Pinpoint the cell where the given text exists, returning its (X, Y) midpoint coordinate. 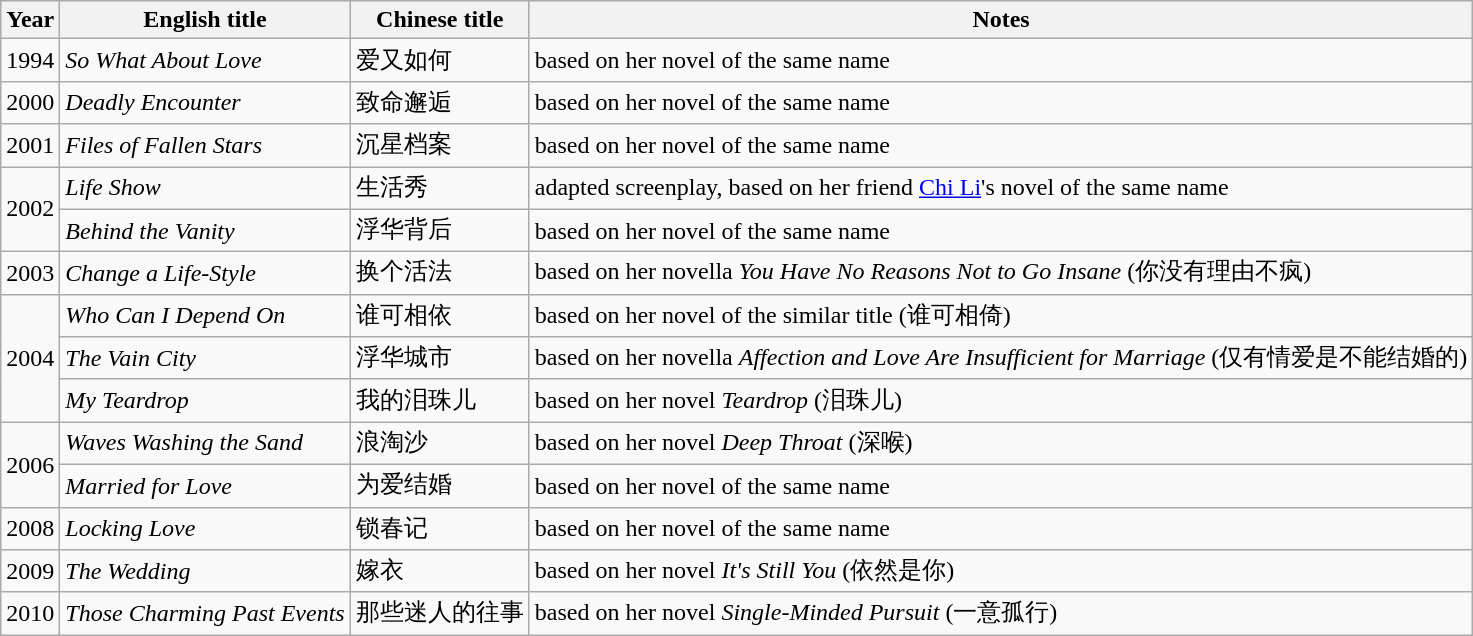
Waves Washing the Sand (205, 444)
based on her novella You Have No Reasons Not to Go Insane (你没有理由不疯) (1001, 274)
Files of Fallen Stars (205, 146)
浮华城市 (440, 358)
Locking Love (205, 528)
2006 (30, 464)
Married for Love (205, 486)
爱又如何 (440, 60)
Those Charming Past Events (205, 614)
为爱结婚 (440, 486)
2003 (30, 274)
Change a Life-Style (205, 274)
Chinese title (440, 20)
1994 (30, 60)
The Wedding (205, 572)
So What About Love (205, 60)
生活秀 (440, 188)
致命邂逅 (440, 102)
adapted screenplay, based on her friend Chi Li's novel of the same name (1001, 188)
based on her novel It's Still You (依然是你) (1001, 572)
2004 (30, 358)
Notes (1001, 20)
The Vain City (205, 358)
Deadly Encounter (205, 102)
My Teardrop (205, 400)
我的泪珠儿 (440, 400)
Who Can I Depend On (205, 316)
换个活法 (440, 274)
浮华背后 (440, 230)
2001 (30, 146)
浪淘沙 (440, 444)
Behind the Vanity (205, 230)
谁可相依 (440, 316)
based on her novel Single-Minded Pursuit (一意孤行) (1001, 614)
based on her novel Deep Throat (深喉) (1001, 444)
嫁衣 (440, 572)
based on her novel of the similar title (谁可相倚) (1001, 316)
Year (30, 20)
那些迷人的往事 (440, 614)
based on her novel Teardrop (泪珠儿) (1001, 400)
English title (205, 20)
锁春记 (440, 528)
2009 (30, 572)
Life Show (205, 188)
沉星档案 (440, 146)
based on her novella Affection and Love Are Insufficient for Marriage (仅有情爱是不能结婚的) (1001, 358)
2002 (30, 208)
2010 (30, 614)
2008 (30, 528)
2000 (30, 102)
